Pinpoint the cell where the given text exists, returning its (x, y) midpoint coordinate. 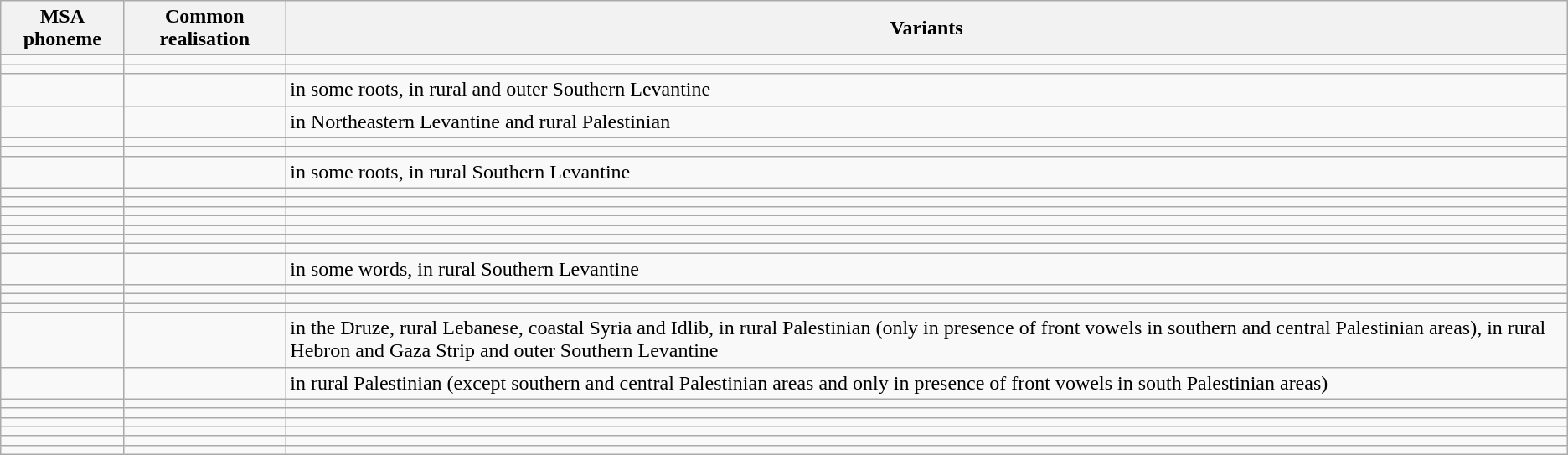
MSA phoneme (62, 28)
in some roots, in rural Southern Levantine (926, 172)
Common realisation (204, 28)
in rural Palestinian (except southern and central Palestinian areas and only in presence of front vowels in south Palestinian areas) (926, 383)
in some roots, in rural and outer Southern Levantine (926, 90)
in Northeastern Levantine and rural Palestinian (926, 122)
Variants (926, 28)
in some words, in rural Southern Levantine (926, 269)
